For the text-containing cell, return its midpoint in [X, Y] coordinate format. 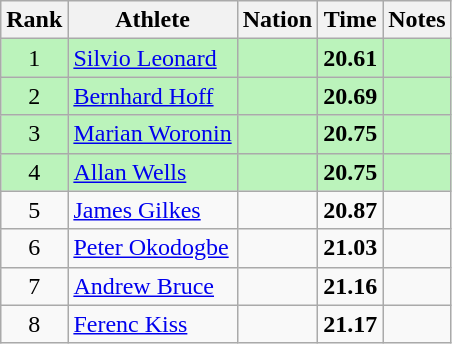
Notes [417, 20]
Peter Okodogbe [152, 248]
8 [34, 324]
Ferenc Kiss [152, 324]
3 [34, 134]
20.69 [350, 96]
20.87 [350, 210]
21.16 [350, 286]
Marian Woronin [152, 134]
Silvio Leonard [152, 58]
4 [34, 172]
Athlete [152, 20]
Time [350, 20]
James Gilkes [152, 210]
6 [34, 248]
21.03 [350, 248]
Andrew Bruce [152, 286]
5 [34, 210]
20.61 [350, 58]
Nation [277, 20]
Bernhard Hoff [152, 96]
2 [34, 96]
7 [34, 286]
1 [34, 58]
21.17 [350, 324]
Allan Wells [152, 172]
Rank [34, 20]
